Identify which cell holds the provided text, then report its (x, y) central coordinate. 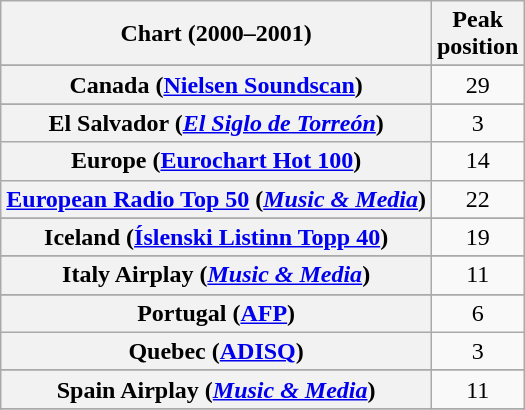
Portugal (AFP) (216, 313)
Canada (Nielsen Soundscan) (216, 85)
Chart (2000–2001) (216, 34)
Iceland (Íslenski Listinn Topp 40) (216, 237)
European Radio Top 50 (Music & Media) (216, 199)
Peakposition (477, 34)
El Salvador (El Siglo de Torreón) (216, 123)
Italy Airplay (Music & Media) (216, 275)
Europe (Eurochart Hot 100) (216, 161)
22 (477, 199)
6 (477, 313)
29 (477, 85)
Quebec (ADISQ) (216, 351)
14 (477, 161)
Spain Airplay (Music & Media) (216, 389)
19 (477, 237)
